Provide the (X, Y) coordinate of the cell's center where the given text is located.  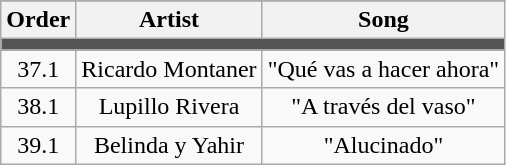
37.1 (38, 69)
Artist (169, 20)
38.1 (38, 107)
"Alucinado" (384, 145)
Lupillo Rivera (169, 107)
Belinda y Yahir (169, 145)
Ricardo Montaner (169, 69)
"A través del vaso" (384, 107)
"Qué vas a hacer ahora" (384, 69)
39.1 (38, 145)
Song (384, 20)
Order (38, 20)
